Provide the [X, Y] coordinate of the cell's center where the given text is located.  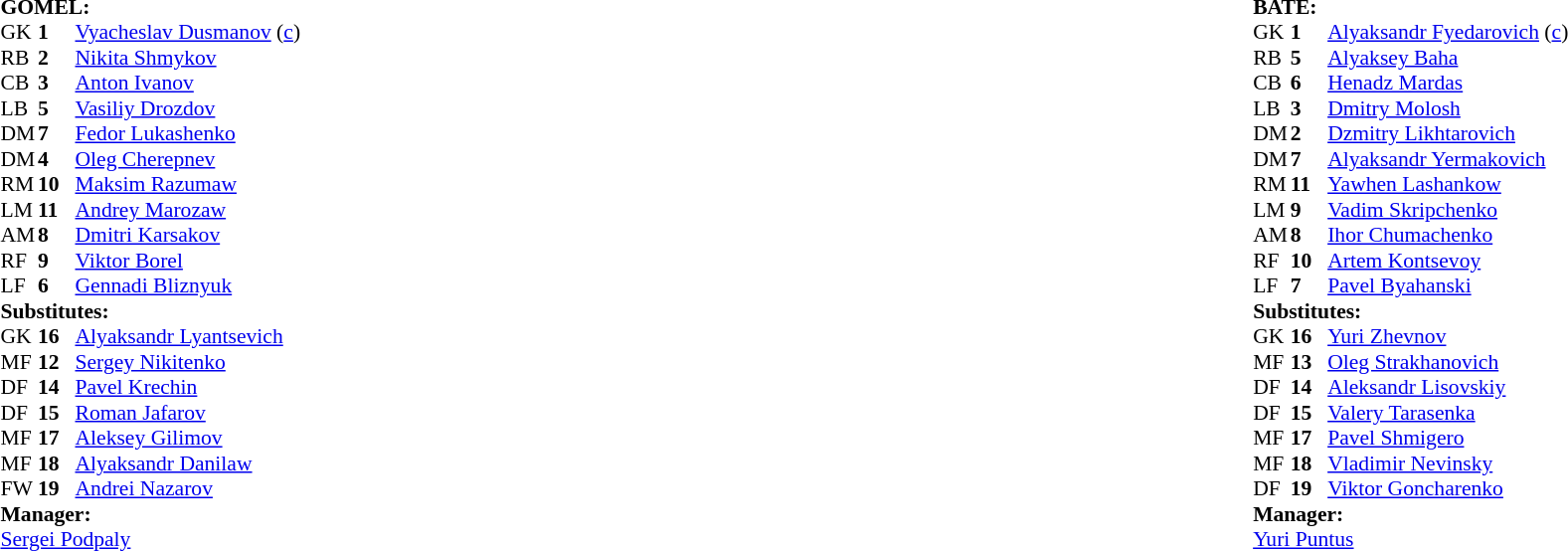
Aleksandr Lisovskiy [1448, 387]
Yawhen Lashankow [1448, 184]
Andrei Nazarov [189, 488]
Viktor Goncharenko [1448, 488]
Anton Ivanov [189, 83]
Alyaksandr Fyedarovich (c) [1448, 33]
Roman Jafarov [189, 413]
FW [19, 488]
Oleg Cherepnev [189, 159]
Alyaksandr Lyantsevich [189, 337]
Vadim Skripchenko [1448, 210]
Viktor Borel [189, 261]
13 [1309, 362]
Valery Tarasenka [1448, 413]
Gennadi Bliznyuk [189, 285]
Nikita Shmykov [189, 58]
Dmitri Karsakov [189, 236]
Oleg Strakhanovich [1448, 362]
Vyacheslav Dusmanov (c) [189, 33]
Henadz Mardas [1448, 83]
Ihor Chumachenko [1448, 236]
Dmitry Molosh [1448, 108]
Andrey Marozaw [189, 210]
Pavel Shmigero [1448, 439]
Dzmitry Likhtarovich [1448, 134]
Pavel Byahanski [1448, 285]
Fedor Lukashenko [189, 134]
Artem Kontsevoy [1448, 261]
Maksim Razumaw [189, 184]
Pavel Krechin [189, 387]
Alyaksey Baha [1448, 58]
Sergey Nikitenko [189, 362]
12 [57, 362]
Yuri Zhevnov [1448, 337]
Aleksey Gilimov [189, 439]
Vasiliy Drozdov [189, 108]
Alyaksandr Yermakovich [1448, 159]
Vladimir Nevinsky [1448, 463]
Alyaksandr Danilaw [189, 463]
4 [57, 159]
